Provide the (x, y) coordinate of the cell's center where the given text is located.  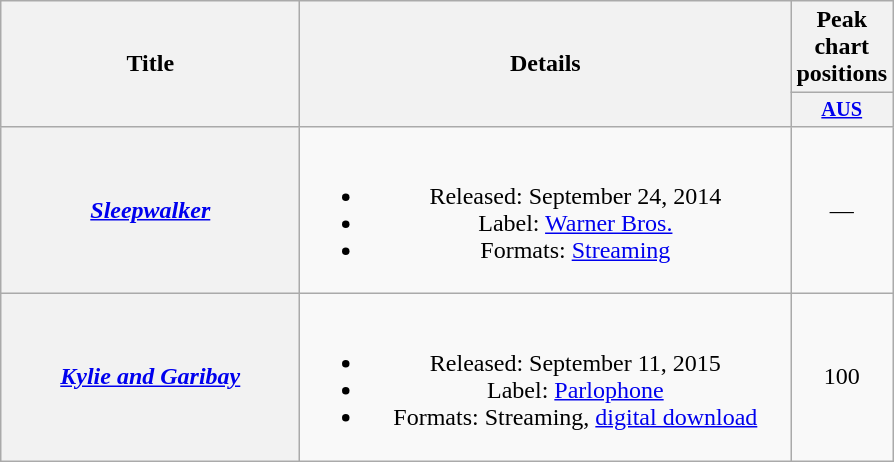
Sleepwalker (150, 210)
Released: September 24, 2014Label: Warner Bros.Formats: Streaming (546, 210)
Title (150, 64)
— (842, 210)
Peak chart positions (842, 47)
Kylie and Garibay (150, 378)
AUS (842, 110)
Details (546, 64)
100 (842, 378)
Released: September 11, 2015Label: ParlophoneFormats: Streaming, digital download (546, 378)
